Detect which cell encompasses the target text, then output its (x, y) center coordinate. 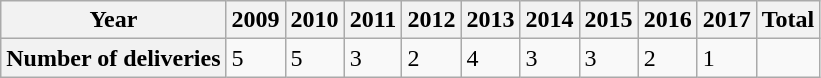
2010 (314, 20)
2013 (490, 20)
2016 (668, 20)
1 (726, 58)
2012 (432, 20)
4 (490, 58)
2014 (550, 20)
2015 (608, 20)
2011 (373, 20)
2009 (256, 20)
Number of deliveries (114, 58)
Total (788, 20)
Year (114, 20)
2017 (726, 20)
